Search for the cell housing the specified text and yield its (X, Y) center coordinate. 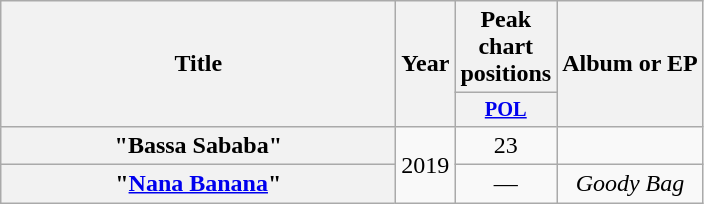
POL (506, 110)
Year (426, 64)
"Bassa Sababa" (198, 145)
— (506, 184)
"Nana Banana" (198, 184)
2019 (426, 164)
Title (198, 64)
Goody Bag (630, 184)
Peak chart positions (506, 47)
23 (506, 145)
Album or EP (630, 64)
